Pinpoint the cell where the given text exists, returning its (X, Y) midpoint coordinate. 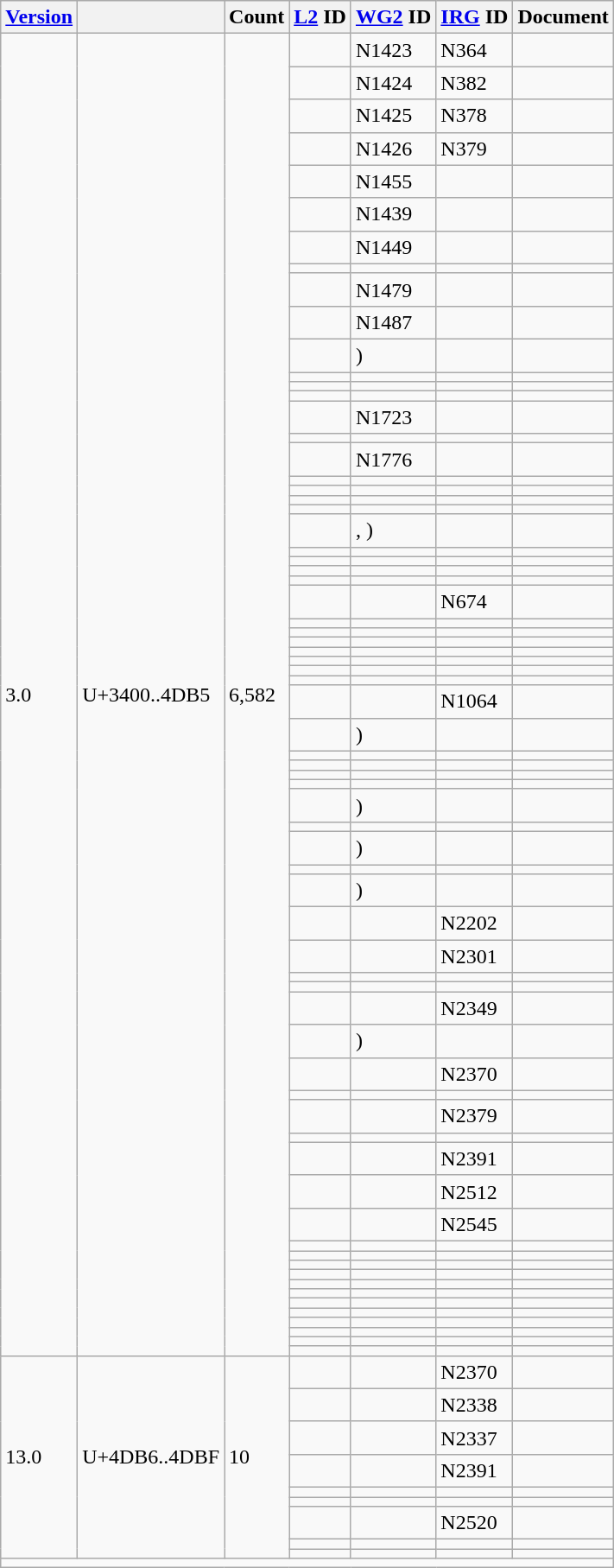
N1776 (393, 460)
N674 (475, 601)
N2301 (475, 956)
Version (40, 17)
N1487 (393, 322)
U+3400..4DB5 (151, 695)
N1479 (393, 289)
N1423 (393, 50)
N382 (475, 83)
3.0 (40, 695)
N2520 (475, 1523)
N378 (475, 116)
Document (563, 17)
N364 (475, 50)
N1424 (393, 83)
N2202 (475, 924)
N1426 (393, 149)
N2545 (475, 1224)
N1455 (393, 181)
N2379 (475, 1116)
WG2 ID (393, 17)
N2338 (475, 1405)
N1064 (475, 701)
N1425 (393, 116)
L2 ID (320, 17)
IRG ID (475, 17)
13.0 (40, 1457)
N1439 (393, 214)
10 (257, 1457)
N2512 (475, 1191)
, ) (393, 530)
N2349 (475, 1008)
N2337 (475, 1438)
Count (257, 17)
N1723 (393, 417)
N379 (475, 149)
6,582 (257, 695)
N1449 (393, 247)
U+4DB6..4DBF (151, 1457)
